Extract the [x, y] coordinate from the center of the cell holding the provided text.  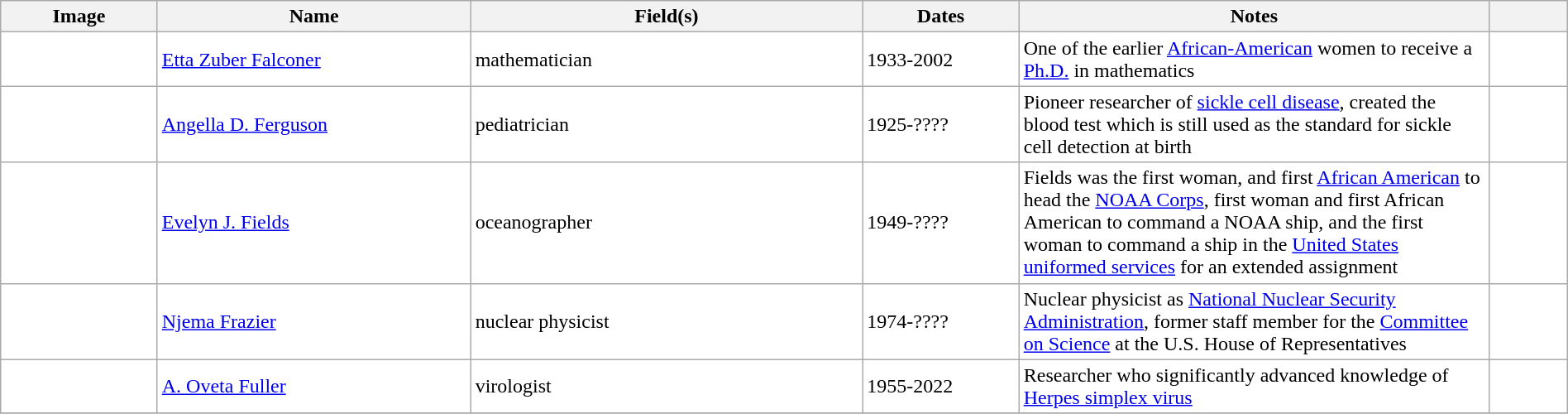
Name [314, 17]
Field(s) [667, 17]
1933-2002 [941, 60]
nuclear physicist [667, 321]
Etta Zuber Falconer [314, 60]
Notes [1254, 17]
mathematician [667, 60]
Njema Frazier [314, 321]
Dates [941, 17]
Nuclear physicist as National Nuclear Security Administration, former staff member for the Committee on Science at the U.S. House of Representatives [1254, 321]
One of the earlier African-American women to receive a Ph.D. in mathematics [1254, 60]
Image [79, 17]
Angella D. Ferguson [314, 124]
Evelyn J. Fields [314, 223]
Pioneer researcher of sickle cell disease, created the blood test which is still used as the standard for sickle cell detection at birth [1254, 124]
pediatrician [667, 124]
1925-???? [941, 124]
1955-2022 [941, 386]
oceanographer [667, 223]
1949-???? [941, 223]
A. Oveta Fuller [314, 386]
Researcher who significantly advanced knowledge of Herpes simplex virus [1254, 386]
virologist [667, 386]
1974-???? [941, 321]
